Return (X, Y) of the center of cell containing provided text 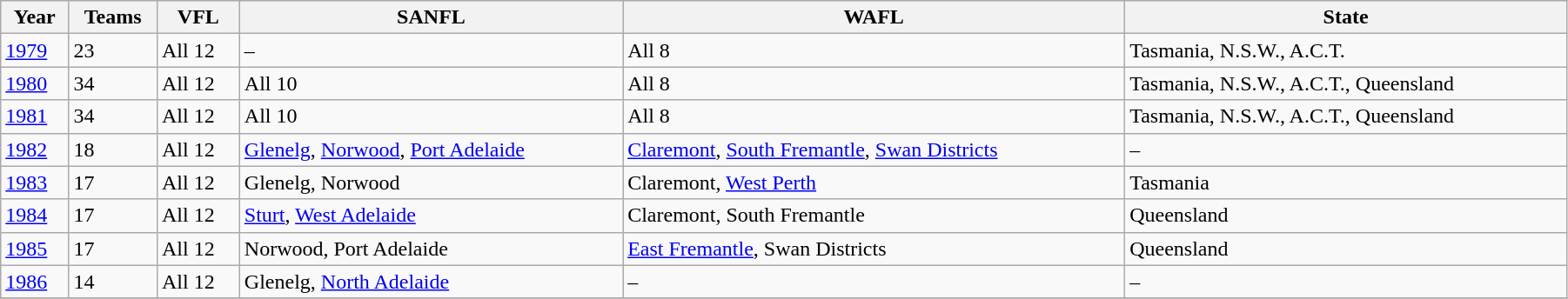
WAFL (874, 17)
Glenelg, Norwood, Port Adelaide (431, 149)
VFL (198, 17)
Teams (113, 17)
Glenelg, North Adelaide (431, 282)
Claremont, South Fremantle (874, 216)
1980 (35, 83)
1981 (35, 116)
Tasmania (1346, 183)
1983 (35, 183)
1986 (35, 282)
Norwood, Port Adelaide (431, 249)
1984 (35, 216)
Sturt, West Adelaide (431, 216)
Claremont, South Fremantle, Swan Districts (874, 149)
Tasmania, N.S.W., A.C.T. (1346, 50)
23 (113, 50)
Glenelg, Norwood (431, 183)
1979 (35, 50)
Claremont, West Perth (874, 183)
SANFL (431, 17)
1982 (35, 149)
East Fremantle, Swan Districts (874, 249)
Year (35, 17)
1985 (35, 249)
18 (113, 149)
14 (113, 282)
State (1346, 17)
